Determine the [X, Y] coordinate at the center of the cell enclosing the given text.  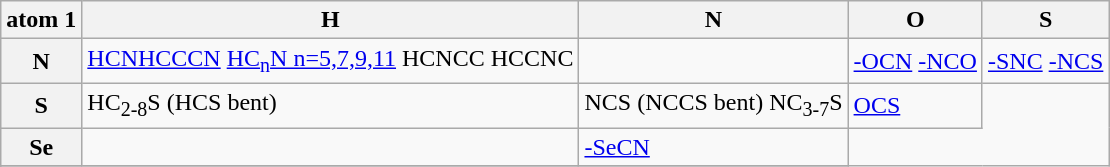
OCS [915, 105]
HCNHCCCN HCnN n=5,7,9,11 HCNCC HCCNC [330, 61]
NCS (NCCS bent) NC3-7S [714, 105]
Se [42, 147]
H [330, 20]
O [915, 20]
HC2-8S (HCS bent) [330, 105]
atom 1 [42, 20]
-OCN -NCO [915, 61]
-SeCN [714, 147]
-SNC -NCS [1045, 61]
